Extract the [X, Y] coordinate from the center of the cell holding the provided text.  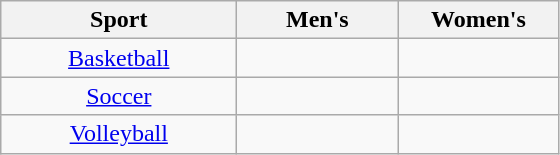
Volleyball [119, 134]
Basketball [119, 58]
Soccer [119, 96]
Women's [478, 20]
Sport [119, 20]
Men's [318, 20]
